For the text-containing cell, return its midpoint in (x, y) coordinate format. 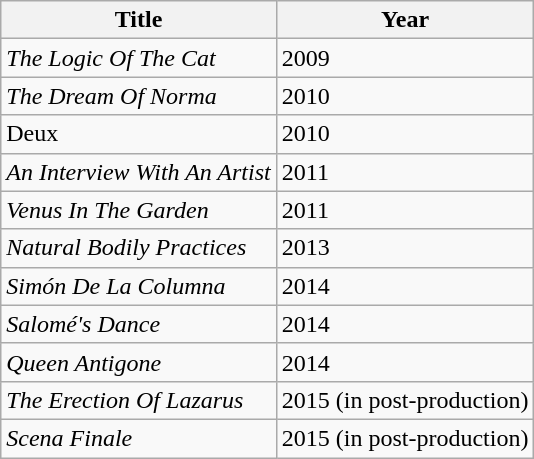
Deux (139, 134)
The Erection Of Lazarus (139, 400)
Salomé's Dance (139, 324)
Year (405, 20)
2013 (405, 248)
The Logic Of The Cat (139, 58)
Queen Antigone (139, 362)
2009 (405, 58)
Natural Bodily Practices (139, 248)
Title (139, 20)
Scena Finale (139, 438)
Simón De La Columna (139, 286)
The Dream Of Norma (139, 96)
Venus In The Garden (139, 210)
An Interview With An Artist (139, 172)
